Pinpoint the cell where the given text exists, returning its [X, Y] midpoint coordinate. 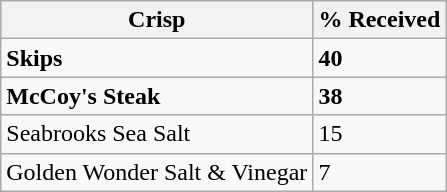
% Received [380, 20]
38 [380, 96]
Skips [157, 58]
7 [380, 172]
Crisp [157, 20]
McCoy's Steak [157, 96]
Golden Wonder Salt & Vinegar [157, 172]
15 [380, 134]
Seabrooks Sea Salt [157, 134]
40 [380, 58]
